Detect which cell encompasses the target text, then output its (X, Y) center coordinate. 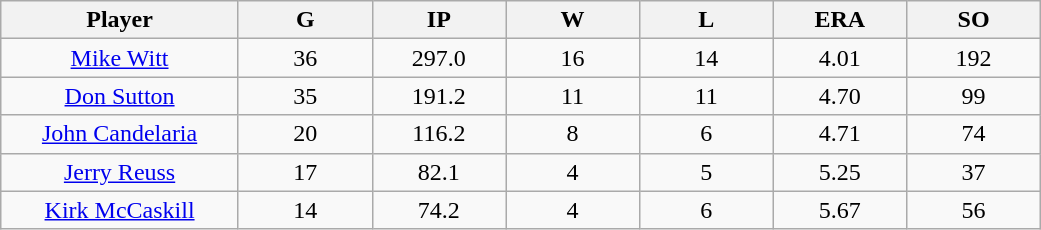
IP (439, 20)
L (706, 20)
G (305, 20)
ERA (840, 20)
4.71 (840, 134)
Mike Witt (120, 58)
74.2 (439, 210)
Player (120, 20)
4.01 (840, 58)
20 (305, 134)
74 (974, 134)
4.70 (840, 96)
192 (974, 58)
17 (305, 172)
16 (573, 58)
8 (573, 134)
82.1 (439, 172)
SO (974, 20)
99 (974, 96)
36 (305, 58)
Jerry Reuss (120, 172)
116.2 (439, 134)
5 (706, 172)
35 (305, 96)
37 (974, 172)
W (573, 20)
5.25 (840, 172)
John Candelaria (120, 134)
297.0 (439, 58)
5.67 (840, 210)
56 (974, 210)
Kirk McCaskill (120, 210)
191.2 (439, 96)
Don Sutton (120, 96)
